From the cell containing the given text, extract its center point as [X, Y] coordinate. 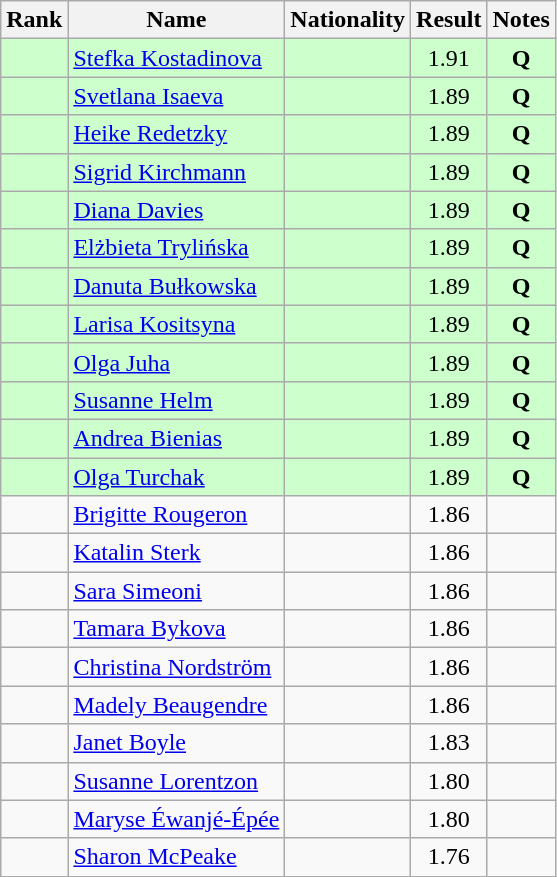
Notes [521, 20]
Result [449, 20]
Madely Beaugendre [176, 705]
Janet Boyle [176, 743]
Sara Simeoni [176, 591]
1.91 [449, 58]
Brigitte Rougeron [176, 515]
Susanne Lorentzon [176, 781]
Katalin Sterk [176, 553]
Name [176, 20]
Danuta Bułkowska [176, 286]
Rank [34, 20]
Susanne Helm [176, 400]
Elżbieta Trylińska [176, 248]
Olga Juha [176, 362]
1.83 [449, 743]
Larisa Kositsyna [176, 324]
Christina Nordström [176, 667]
Sharon McPeake [176, 857]
Tamara Bykova [176, 629]
Maryse Éwanjé-Épée [176, 819]
Sigrid Kirchmann [176, 172]
Svetlana Isaeva [176, 96]
Diana Davies [176, 210]
Olga Turchak [176, 477]
Nationality [348, 20]
Stefka Kostadinova [176, 58]
1.76 [449, 857]
Heike Redetzky [176, 134]
Andrea Bienias [176, 438]
